Scan for the cell matching the given text and deliver its (x, y) coordinate at center. 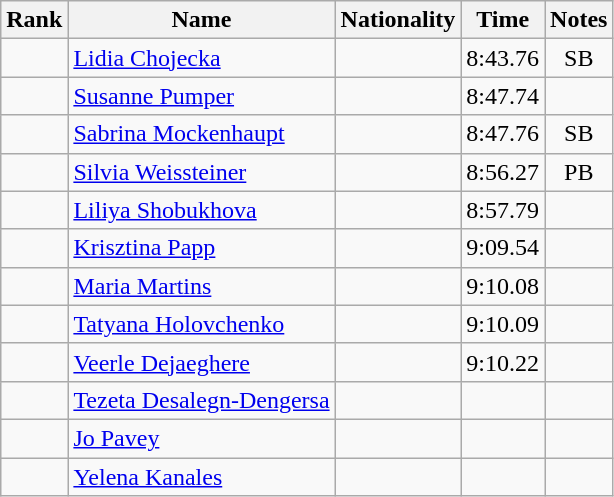
Maria Martins (202, 286)
Nationality (398, 20)
9:10.22 (503, 362)
Time (503, 20)
Notes (579, 20)
Susanne Pumper (202, 96)
PB (579, 172)
9:10.08 (503, 286)
Tezeta Desalegn-Dengersa (202, 400)
Veerle Dejaeghere (202, 362)
8:47.76 (503, 134)
Name (202, 20)
9:10.09 (503, 324)
Lidia Chojecka (202, 58)
Rank (34, 20)
8:56.27 (503, 172)
8:47.74 (503, 96)
Yelena Kanales (202, 477)
8:43.76 (503, 58)
Jo Pavey (202, 438)
Krisztina Papp (202, 248)
Sabrina Mockenhaupt (202, 134)
Tatyana Holovchenko (202, 324)
Liliya Shobukhova (202, 210)
Silvia Weissteiner (202, 172)
9:09.54 (503, 248)
8:57.79 (503, 210)
